Locate the cell with the specified text and output its (x, y) center coordinate. 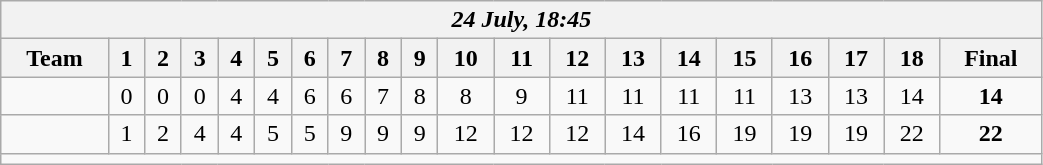
24 July, 18:45 (522, 20)
15 (745, 58)
17 (856, 58)
10 (466, 58)
3 (200, 58)
Final (991, 58)
Team (54, 58)
18 (912, 58)
